Return [X, Y] of the center of cell containing provided text 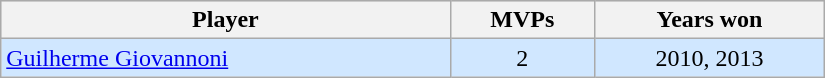
Guilherme Giovannoni [226, 58]
Years won [710, 20]
MVPs [522, 20]
Player [226, 20]
2 [522, 58]
2010, 2013 [710, 58]
